Determine the (x, y) coordinate at the center of the cell enclosing the given text.  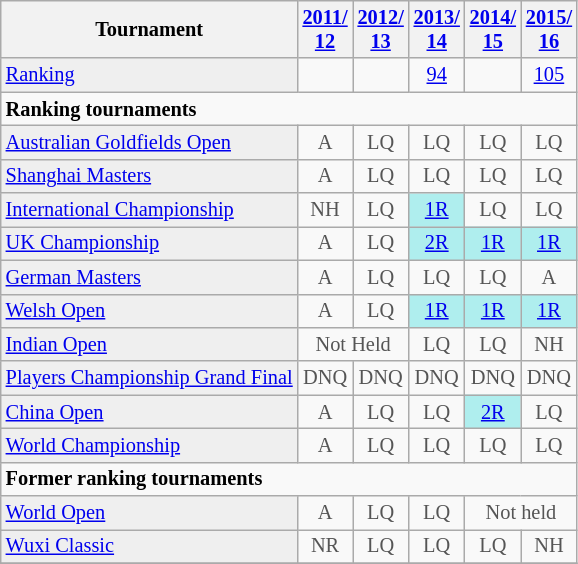
Ranking tournaments (289, 109)
China Open (150, 412)
Not Held (354, 344)
Wuxi Classic (150, 546)
Not held (521, 513)
2014/15 (493, 29)
Australian Goldfields Open (150, 142)
Indian Open (150, 344)
2011/12 (326, 29)
Ranking (150, 75)
Former ranking tournaments (289, 479)
Shanghai Masters (150, 176)
Tournament (150, 29)
2013/14 (437, 29)
International Championship (150, 210)
Players Championship Grand Final (150, 378)
105 (549, 75)
2012/13 (381, 29)
Welsh Open (150, 311)
World Open (150, 513)
German Masters (150, 277)
NR (326, 546)
2015/16 (549, 29)
94 (437, 75)
World Championship (150, 445)
UK Championship (150, 243)
